Identify which cell holds the provided text, then report its (x, y) central coordinate. 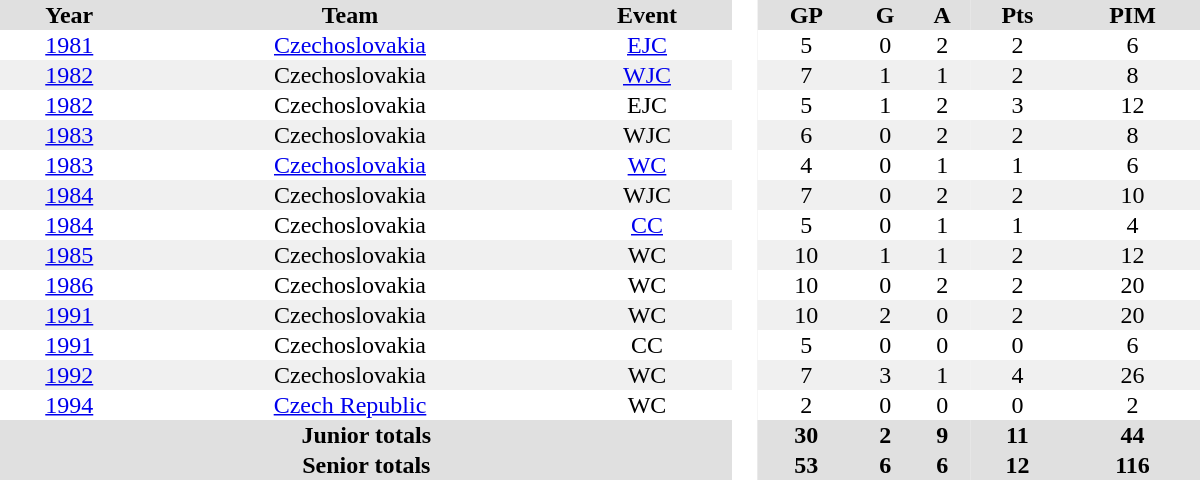
Event (646, 15)
53 (806, 465)
30 (806, 435)
1992 (70, 375)
1994 (70, 405)
9 (942, 435)
Team (350, 15)
11 (1018, 435)
1985 (70, 255)
26 (1132, 375)
116 (1132, 465)
GP (806, 15)
Junior totals (366, 435)
1981 (70, 45)
G (886, 15)
A (942, 15)
Senior totals (366, 465)
Czech Republic (350, 405)
PIM (1132, 15)
Pts (1018, 15)
Year (70, 15)
44 (1132, 435)
1986 (70, 285)
